Return (x, y) of the center of cell containing provided text 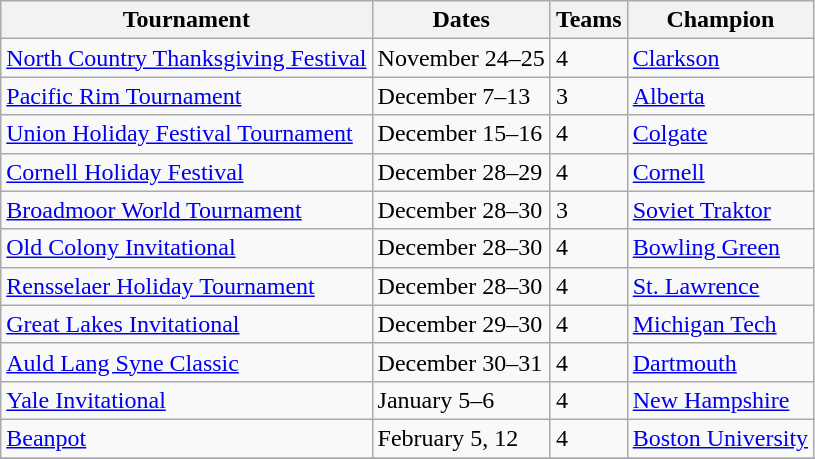
Yale Invitational (186, 400)
Tournament (186, 20)
December 7–13 (461, 96)
Clarkson (720, 58)
Broadmoor World Tournament (186, 210)
December 29–30 (461, 324)
Dartmouth (720, 362)
St. Lawrence (720, 286)
Beanpot (186, 438)
North Country Thanksgiving Festival (186, 58)
Auld Lang Syne Classic (186, 362)
Champion (720, 20)
December 30–31 (461, 362)
Michigan Tech (720, 324)
Old Colony Invitational (186, 248)
Boston University (720, 438)
November 24–25 (461, 58)
Cornell (720, 172)
Bowling Green (720, 248)
Great Lakes Invitational (186, 324)
New Hampshire (720, 400)
Union Holiday Festival Tournament (186, 134)
January 5–6 (461, 400)
Dates (461, 20)
Colgate (720, 134)
Pacific Rim Tournament (186, 96)
Alberta (720, 96)
February 5, 12 (461, 438)
Cornell Holiday Festival (186, 172)
Rensselaer Holiday Tournament (186, 286)
Soviet Traktor (720, 210)
Teams (588, 20)
December 28–29 (461, 172)
December 15–16 (461, 134)
